Provide the [X, Y] coordinate of the cell's center where the given text is located.  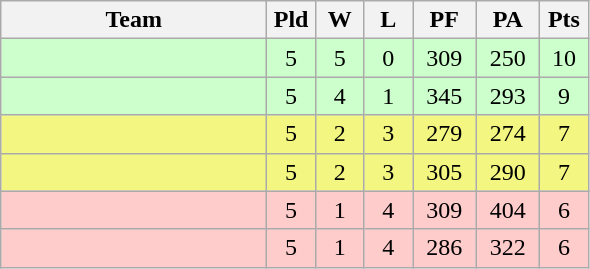
279 [444, 134]
322 [508, 248]
Pld [292, 20]
345 [444, 96]
Pts [564, 20]
305 [444, 172]
W [340, 20]
PF [444, 20]
250 [508, 58]
L [388, 20]
0 [388, 58]
PA [508, 20]
9 [564, 96]
404 [508, 210]
Team [134, 20]
274 [508, 134]
286 [444, 248]
290 [508, 172]
10 [564, 58]
293 [508, 96]
